Provide the (X, Y) coordinate of the cell's center where the given text is located.  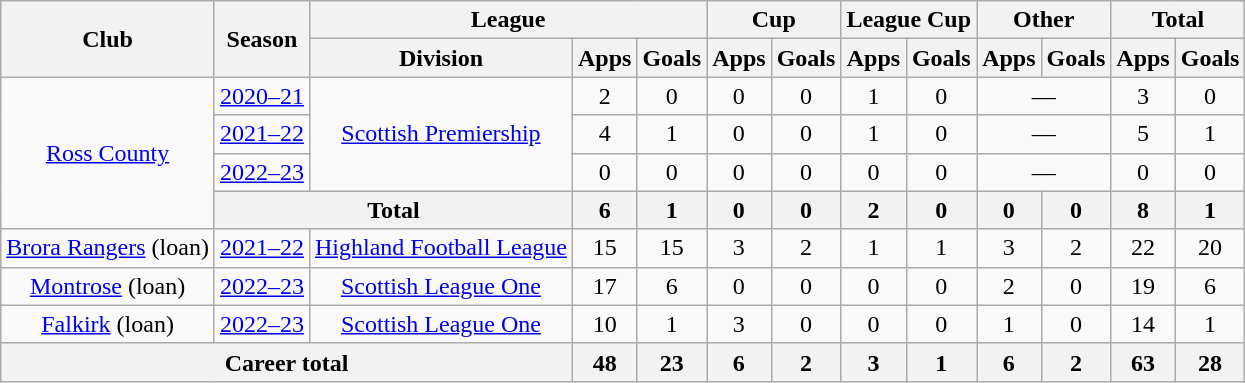
Montrose (loan) (108, 286)
63 (1143, 362)
5 (1143, 134)
Club (108, 39)
Ross County (108, 153)
8 (1143, 210)
Cup (774, 20)
17 (604, 286)
Other (1044, 20)
League (508, 20)
48 (604, 362)
20 (1210, 248)
League Cup (909, 20)
10 (604, 324)
2020–21 (262, 96)
28 (1210, 362)
4 (604, 134)
23 (672, 362)
Scottish Premiership (440, 134)
19 (1143, 286)
22 (1143, 248)
Division (440, 58)
Highland Football League (440, 248)
Career total (287, 362)
14 (1143, 324)
Falkirk (loan) (108, 324)
Season (262, 39)
Brora Rangers (loan) (108, 248)
